Find where the given text appears and provide that cell's center as (x, y) coordinate. 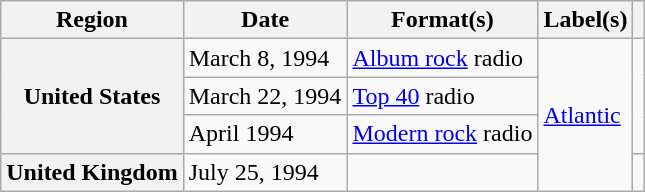
Date (265, 20)
April 1994 (265, 134)
United States (92, 96)
Format(s) (442, 20)
Album rock radio (442, 58)
July 25, 1994 (265, 172)
Region (92, 20)
Atlantic (586, 115)
March 8, 1994 (265, 58)
United Kingdom (92, 172)
March 22, 1994 (265, 96)
Top 40 radio (442, 96)
Modern rock radio (442, 134)
Label(s) (586, 20)
